Extract the [x, y] coordinate from the center of the cell holding the provided text.  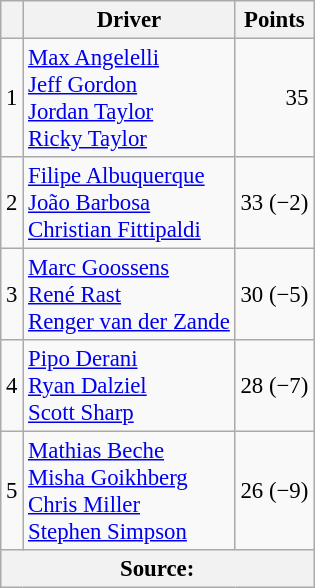
28 (−7) [274, 386]
35 [274, 98]
33 (−2) [274, 203]
5 [12, 492]
Source: [158, 569]
3 [12, 295]
Filipe Albuquerque João Barbosa Christian Fittipaldi [129, 203]
Pipo Derani Ryan Dalziel Scott Sharp [129, 386]
26 (−9) [274, 492]
Driver [129, 20]
2 [12, 203]
Max Angelelli Jeff Gordon Jordan Taylor Ricky Taylor [129, 98]
Points [274, 20]
Mathias Beche Misha Goikhberg Chris Miller Stephen Simpson [129, 492]
4 [12, 386]
Marc Goossens René Rast Renger van der Zande [129, 295]
1 [12, 98]
30 (−5) [274, 295]
